Capture the cell that displays the provided text and extract its [X, Y] central coordinate. 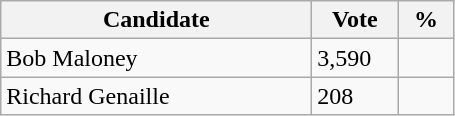
Bob Maloney [156, 58]
Vote [355, 20]
Candidate [156, 20]
% [426, 20]
Richard Genaille [156, 96]
3,590 [355, 58]
208 [355, 96]
